Scan for the cell matching the given text and deliver its (x, y) coordinate at center. 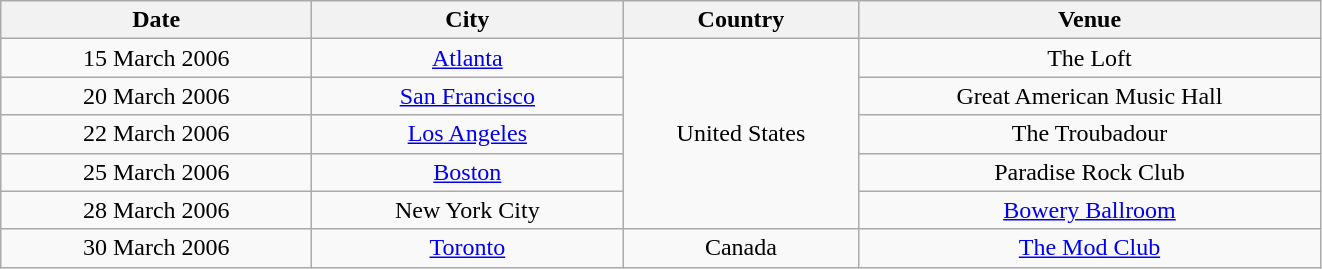
Atlanta (468, 58)
25 March 2006 (156, 172)
Date (156, 20)
Canada (741, 248)
United States (741, 134)
Bowery Ballroom (1090, 210)
28 March 2006 (156, 210)
30 March 2006 (156, 248)
City (468, 20)
Toronto (468, 248)
22 March 2006 (156, 134)
San Francisco (468, 96)
Boston (468, 172)
Great American Music Hall (1090, 96)
Paradise Rock Club (1090, 172)
Los Angeles (468, 134)
The Troubadour (1090, 134)
20 March 2006 (156, 96)
New York City (468, 210)
Venue (1090, 20)
The Loft (1090, 58)
Country (741, 20)
15 March 2006 (156, 58)
The Mod Club (1090, 248)
